Locate the cell with the specified text and output its [x, y] center coordinate. 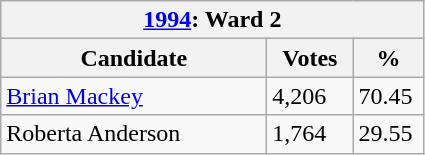
29.55 [388, 134]
Candidate [134, 58]
1994: Ward 2 [212, 20]
% [388, 58]
Brian Mackey [134, 96]
4,206 [310, 96]
70.45 [388, 96]
Roberta Anderson [134, 134]
1,764 [310, 134]
Votes [310, 58]
